Return the [X, Y] coordinate for the center point of the cell that contains the specified text.  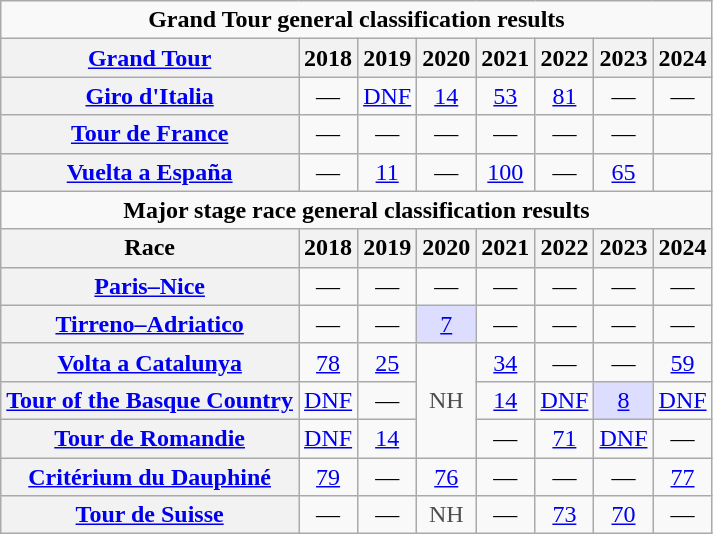
70 [624, 515]
7 [446, 324]
53 [506, 96]
76 [446, 477]
Race [150, 248]
81 [564, 96]
73 [564, 515]
34 [506, 362]
8 [624, 400]
Major stage race general classification results [356, 210]
100 [506, 172]
Paris–Nice [150, 286]
Tour de Suisse [150, 515]
Critérium du Dauphiné [150, 477]
Volta a Catalunya [150, 362]
25 [388, 362]
11 [388, 172]
78 [328, 362]
Tour de France [150, 134]
Vuelta a España [150, 172]
Giro d'Italia [150, 96]
Tour de Romandie [150, 438]
Grand Tour [150, 58]
71 [564, 438]
79 [328, 477]
65 [624, 172]
Tirreno–Adriatico [150, 324]
Grand Tour general classification results [356, 20]
77 [682, 477]
59 [682, 362]
Tour of the Basque Country [150, 400]
